Output the (X, Y) coordinate of the center of the cell containing the given text.  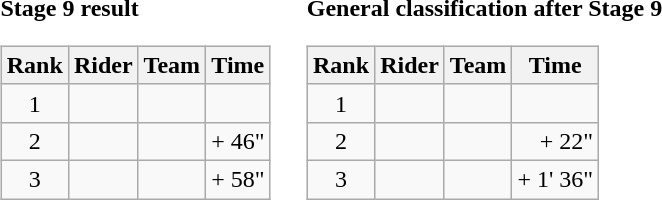
+ 22" (556, 141)
+ 46" (238, 141)
+ 58" (238, 179)
+ 1' 36" (556, 179)
